Pinpoint the cell where the given text exists, returning its [x, y] midpoint coordinate. 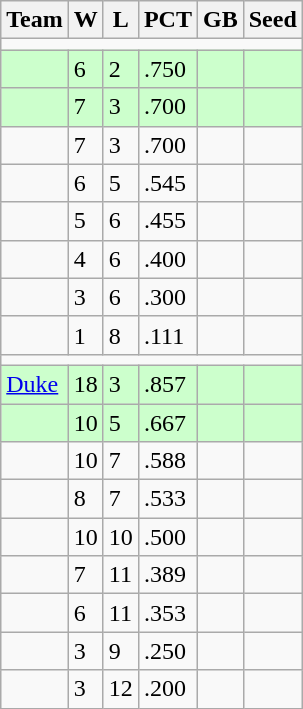
.111 [168, 335]
.455 [168, 221]
.857 [168, 384]
GB [220, 20]
.400 [168, 259]
.533 [168, 499]
9 [120, 651]
.750 [168, 69]
4 [86, 259]
PCT [168, 20]
12 [120, 689]
1 [86, 335]
.389 [168, 575]
Team [35, 20]
.545 [168, 183]
.353 [168, 613]
L [120, 20]
Seed [272, 20]
W [86, 20]
Duke [35, 384]
.200 [168, 689]
.300 [168, 297]
.588 [168, 461]
.667 [168, 423]
.500 [168, 537]
2 [120, 69]
18 [86, 384]
.250 [168, 651]
